Provide the [X, Y] coordinate of the cell's center where the given text is located.  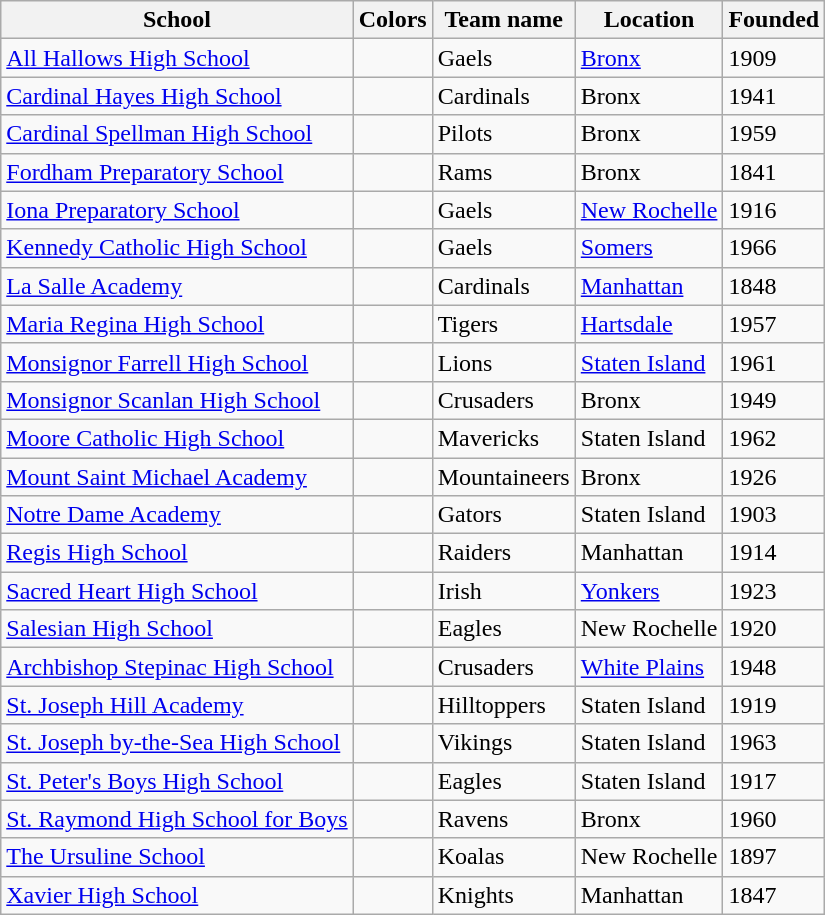
Koalas [504, 857]
The Ursuline School [177, 857]
St. Raymond High School for Boys [177, 819]
St. Peter's Boys High School [177, 781]
1897 [774, 857]
Fordham Preparatory School [177, 172]
Location [649, 20]
Irish [504, 591]
Monsignor Scanlan High School [177, 400]
Colors [392, 20]
Vikings [504, 743]
Gators [504, 515]
1920 [774, 629]
1961 [774, 362]
1926 [774, 477]
1847 [774, 895]
Mountaineers [504, 477]
Raiders [504, 553]
Archbishop Stepinac High School [177, 667]
1966 [774, 248]
Somers [649, 248]
1962 [774, 438]
1963 [774, 743]
1917 [774, 781]
1948 [774, 667]
1916 [774, 210]
1848 [774, 286]
Mavericks [504, 438]
Salesian High School [177, 629]
Ravens [504, 819]
1919 [774, 705]
Team name [504, 20]
1959 [774, 134]
1841 [774, 172]
1909 [774, 58]
Rams [504, 172]
St. Joseph Hill Academy [177, 705]
Lions [504, 362]
School [177, 20]
1949 [774, 400]
1957 [774, 324]
Pilots [504, 134]
1903 [774, 515]
Regis High School [177, 553]
Maria Regina High School [177, 324]
Hartsdale [649, 324]
Xavier High School [177, 895]
Founded [774, 20]
Cardinal Spellman High School [177, 134]
Sacred Heart High School [177, 591]
All Hallows High School [177, 58]
White Plains [649, 667]
Yonkers [649, 591]
Cardinal Hayes High School [177, 96]
St. Joseph by-the-Sea High School [177, 743]
Mount Saint Michael Academy [177, 477]
1960 [774, 819]
Hilltoppers [504, 705]
1914 [774, 553]
Kennedy Catholic High School [177, 248]
Tigers [504, 324]
1941 [774, 96]
Notre Dame Academy [177, 515]
Monsignor Farrell High School [177, 362]
Iona Preparatory School [177, 210]
La Salle Academy [177, 286]
1923 [774, 591]
Moore Catholic High School [177, 438]
Knights [504, 895]
